Return the [x, y] coordinate for the center point of the cell that contains the specified text.  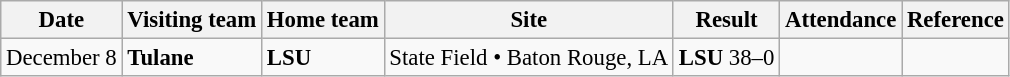
Reference [956, 20]
Site [528, 20]
LSU [324, 58]
Date [62, 20]
State Field • Baton Rouge, LA [528, 58]
Visiting team [192, 20]
Attendance [841, 20]
December 8 [62, 58]
Home team [324, 20]
Tulane [192, 58]
Result [726, 20]
LSU 38–0 [726, 58]
